Detect which cell encompasses the target text, then output its [X, Y] center coordinate. 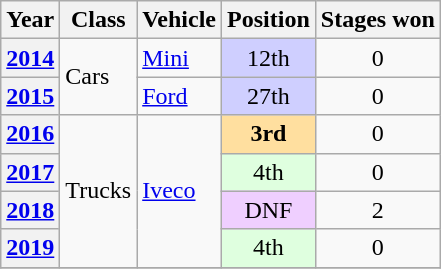
3rd [269, 134]
Ford [180, 96]
Iveco [180, 191]
2015 [30, 96]
Cars [98, 77]
DNF [269, 210]
2017 [30, 172]
2014 [30, 58]
Position [269, 20]
2 [378, 210]
2018 [30, 210]
2019 [30, 248]
Mini [180, 58]
27th [269, 96]
2016 [30, 134]
Year [30, 20]
Stages won [378, 20]
Vehicle [180, 20]
12th [269, 58]
Class [98, 20]
Trucks [98, 191]
